Extract the [x, y] coordinate from the center of the cell holding the provided text.  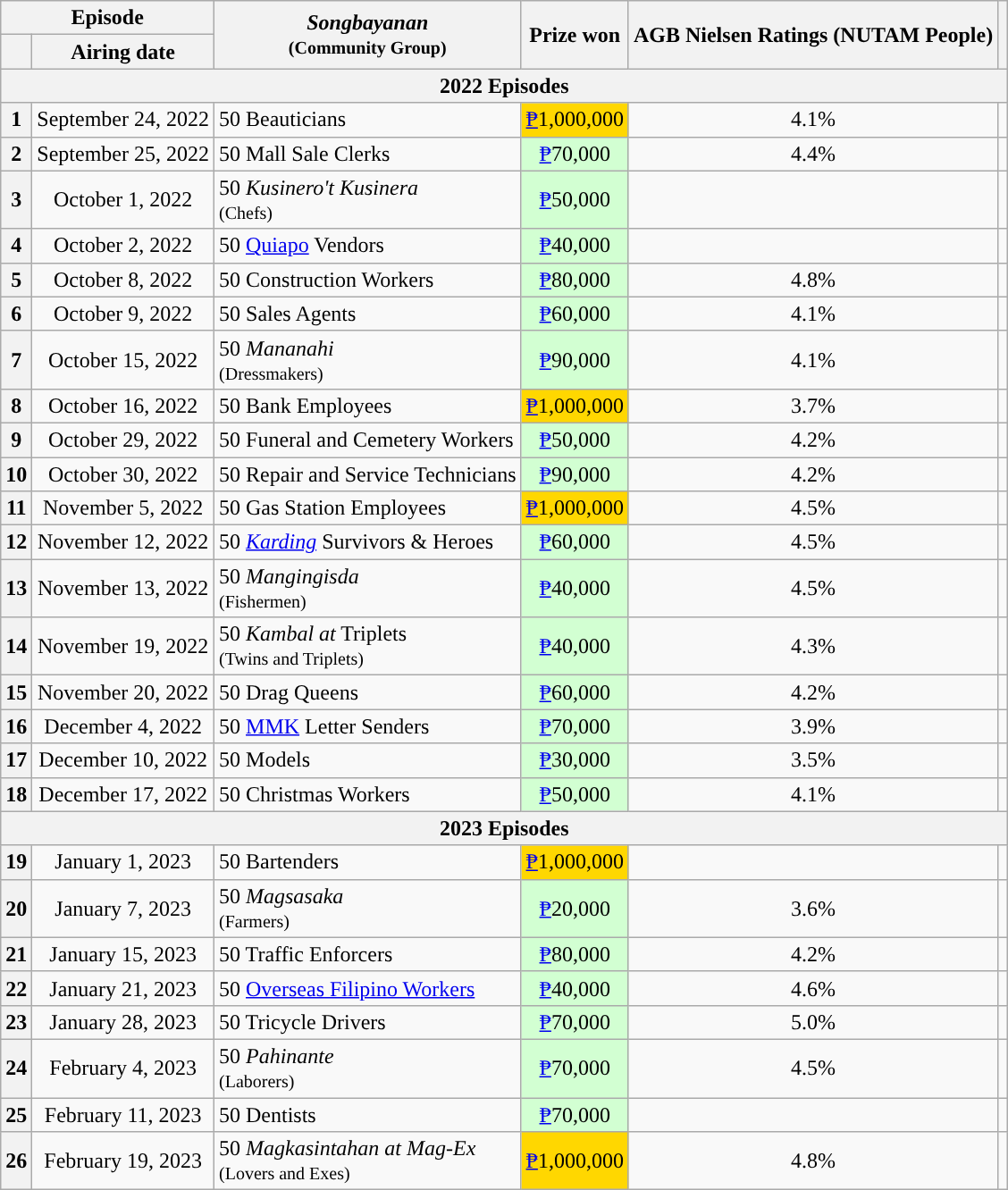
50 Karding Survivors & Heroes [368, 542]
24 [16, 1068]
10 [16, 474]
September 24, 2022 [123, 120]
October 16, 2022 [123, 406]
November 5, 2022 [123, 508]
50 Kambal at Triplets(Twins and Triplets) [368, 647]
3.9% [813, 726]
November 13, 2022 [123, 588]
October 30, 2022 [123, 474]
14 [16, 647]
50 Dentists [368, 1114]
Airing date [123, 52]
50 Magsasaka(Farmers) [368, 908]
January 28, 2023 [123, 1022]
16 [16, 726]
7 [16, 359]
January 7, 2023 [123, 908]
50 Repair and Service Technicians [368, 474]
50 Funeral and Cemetery Workers [368, 440]
21 [16, 954]
9 [16, 440]
₱20,000 [575, 908]
November 19, 2022 [123, 647]
23 [16, 1022]
50 Beauticians [368, 120]
3 [16, 200]
December 10, 2022 [123, 760]
50 Gas Station Employees [368, 508]
19 [16, 862]
Songbayanan(Community Group) [368, 35]
2023 Episodes [504, 828]
December 4, 2022 [123, 726]
25 [16, 1114]
September 25, 2022 [123, 154]
1 [16, 120]
50 Pahinante(Laborers) [368, 1068]
November 20, 2022 [123, 692]
November 12, 2022 [123, 542]
50 Mangingisda(Fishermen) [368, 588]
8 [16, 406]
3.5% [813, 760]
₱30,000 [575, 760]
October 1, 2022 [123, 200]
11 [16, 508]
4.3% [813, 647]
4.4% [813, 154]
Prize won [575, 35]
6 [16, 314]
October 2, 2022 [123, 246]
2 [16, 154]
October 9, 2022 [123, 314]
50 Kusinero't Kusinera(Chefs) [368, 200]
January 21, 2023 [123, 988]
AGB Nielsen Ratings (NUTAM People) [813, 35]
3.6% [813, 908]
50 Models [368, 760]
50 Bartenders [368, 862]
5 [16, 280]
February 19, 2023 [123, 1161]
5.0% [813, 1022]
October 15, 2022 [123, 359]
17 [16, 760]
4 [16, 246]
15 [16, 692]
January 15, 2023 [123, 954]
50 Traffic Enforcers [368, 954]
50 Mall Sale Clerks [368, 154]
22 [16, 988]
3.7% [813, 406]
13 [16, 588]
50 Mananahi(Dressmakers) [368, 359]
26 [16, 1161]
50 MMK Letter Senders [368, 726]
50 Drag Queens [368, 692]
18 [16, 794]
2022 Episodes [504, 86]
February 4, 2023 [123, 1068]
50 Magkasintahan at Mag-Ex(Lovers and Exes) [368, 1161]
December 17, 2022 [123, 794]
50 Sales Agents [368, 314]
50 Christmas Workers [368, 794]
12 [16, 542]
January 1, 2023 [123, 862]
20 [16, 908]
50 Quiapo Vendors [368, 246]
October 8, 2022 [123, 280]
February 11, 2023 [123, 1114]
Episode [107, 18]
50 Overseas Filipino Workers [368, 988]
50 Tricycle Drivers [368, 1022]
4.6% [813, 988]
50 Construction Workers [368, 280]
50 Bank Employees [368, 406]
October 29, 2022 [123, 440]
